Return (x, y) of the center of cell containing provided text 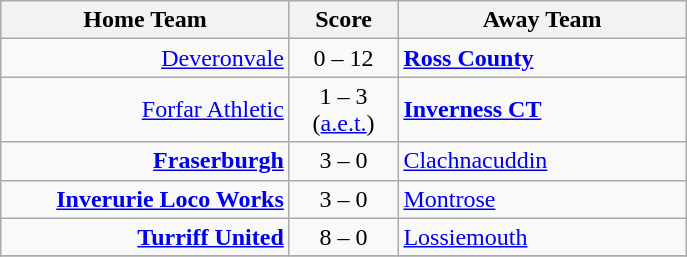
Fraserburgh (146, 161)
Lossiemouth (542, 237)
Forfar Athletic (146, 110)
Montrose (542, 199)
Turriff United (146, 237)
Away Team (542, 20)
8 – 0 (344, 237)
Deveronvale (146, 58)
Clachnacuddin (542, 161)
0 – 12 (344, 58)
Inverness CT (542, 110)
Inverurie Loco Works (146, 199)
1 – 3 (a.e.t.) (344, 110)
Home Team (146, 20)
Score (344, 20)
Ross County (542, 58)
